Return [X, Y] of the center of cell containing provided text 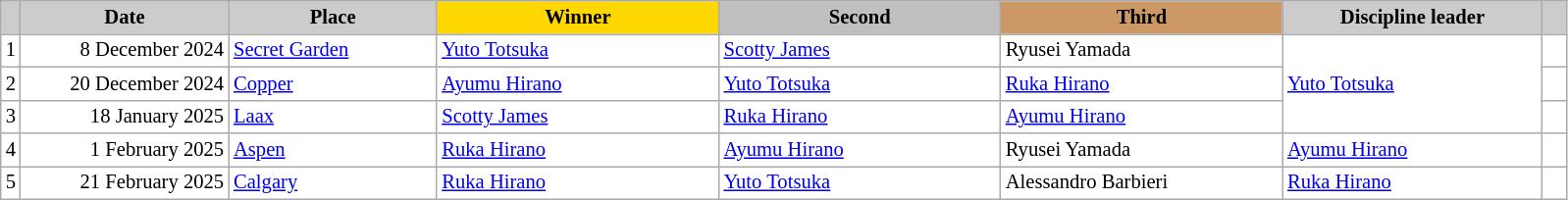
4 [11, 150]
2 [11, 83]
Secret Garden [333, 50]
Place [333, 17]
Third [1142, 17]
Alessandro Barbieri [1142, 182]
Aspen [333, 150]
8 December 2024 [125, 50]
Calgary [333, 182]
Discipline leader [1413, 17]
1 February 2025 [125, 150]
Second [860, 17]
Copper [333, 83]
Winner [577, 17]
3 [11, 117]
21 February 2025 [125, 182]
5 [11, 182]
Date [125, 17]
18 January 2025 [125, 117]
1 [11, 50]
20 December 2024 [125, 83]
Laax [333, 117]
